Output the (x, y) coordinate of the center of the cell containing the given text.  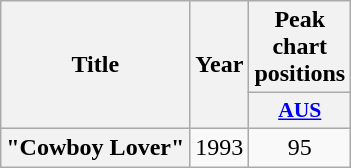
Peak chart positions (300, 47)
Year (220, 65)
Title (96, 65)
1993 (220, 147)
AUS (300, 111)
95 (300, 147)
"Cowboy Lover" (96, 147)
